Identify which cell holds the provided text, then report its [X, Y] central coordinate. 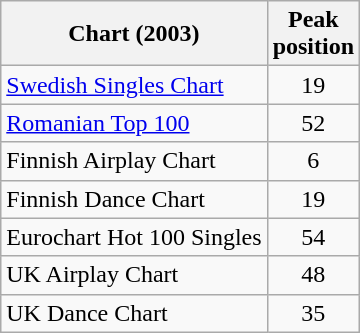
6 [313, 161]
UK Dance Chart [134, 313]
UK Airplay Chart [134, 275]
48 [313, 275]
Swedish Singles Chart [134, 85]
52 [313, 123]
Finnish Airplay Chart [134, 161]
Finnish Dance Chart [134, 199]
Romanian Top 100 [134, 123]
35 [313, 313]
Chart (2003) [134, 34]
54 [313, 237]
Peakposition [313, 34]
Eurochart Hot 100 Singles [134, 237]
